Determine the [x, y] coordinate at the center of the cell enclosing the given text.  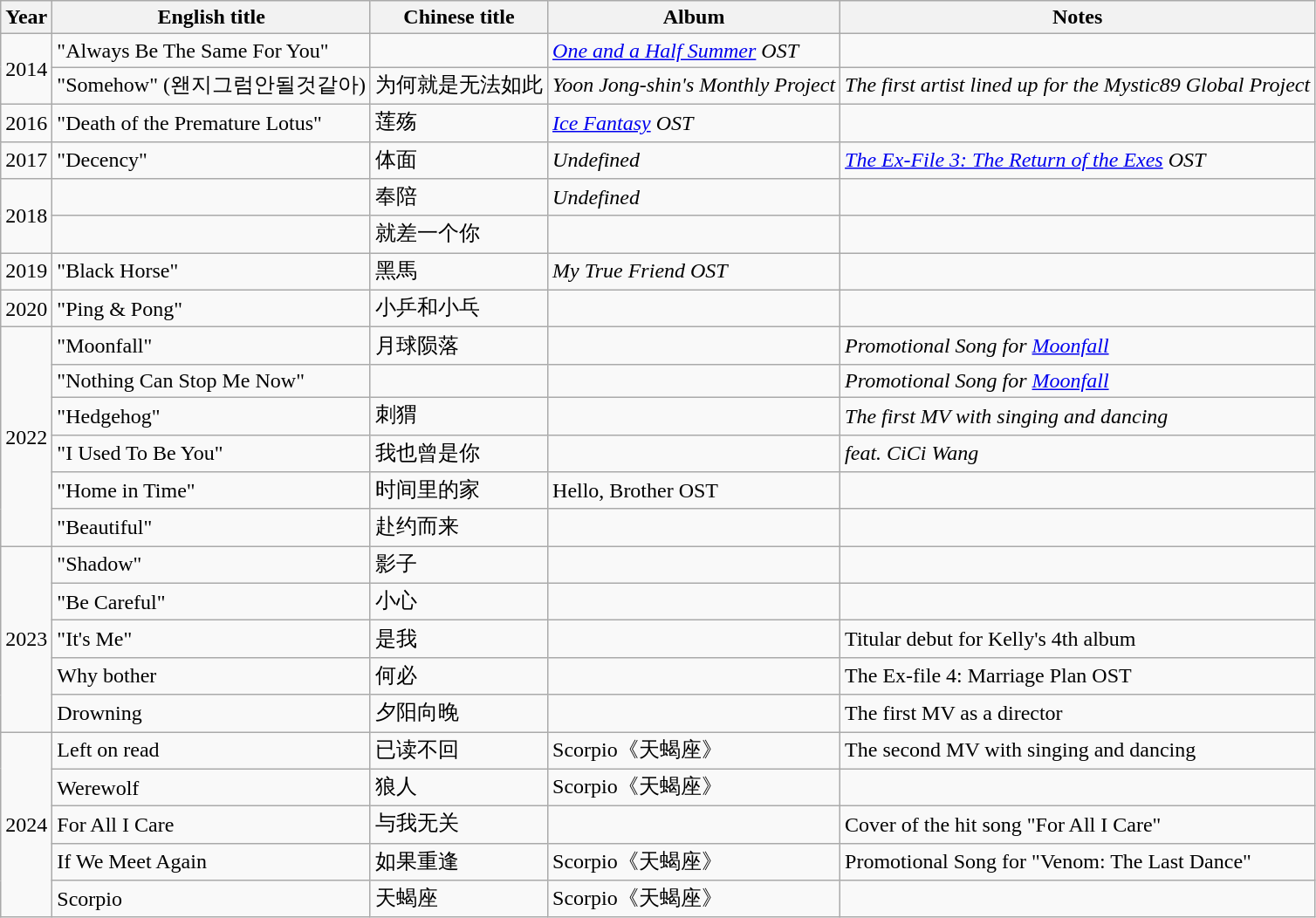
2019 [26, 272]
Why bother [211, 675]
时间里的家 [459, 490]
Werewolf [211, 787]
Cover of the hit song "For All I Care" [1078, 826]
影子 [459, 565]
One and a Half Summer OST [695, 51]
The Ex-file 4: Marriage Plan OST [1078, 675]
"Death of the Premature Lotus" [211, 122]
2024 [26, 824]
2020 [26, 309]
刺猬 [459, 415]
如果重逢 [459, 862]
奉陪 [459, 197]
"It's Me" [211, 639]
Ice Fantasy OST [695, 122]
Chinese title [459, 17]
Promotional Song for "Venom: The Last Dance" [1078, 862]
小乒和小乓 [459, 309]
Scorpio [211, 899]
The Ex-File 3: The Return of the Exes OST [1078, 161]
小心 [459, 602]
Notes [1078, 17]
"Black Horse" [211, 272]
The first artist lined up for the Mystic89 Global Project [1078, 86]
"I Used To Be You" [211, 454]
我也曾是你 [459, 454]
2016 [26, 122]
"Home in Time" [211, 490]
Drowning [211, 714]
Titular debut for Kelly's 4th album [1078, 639]
为何就是无法如此 [459, 86]
2014 [26, 70]
狼人 [459, 787]
Album [695, 17]
2022 [26, 436]
2017 [26, 161]
天蝎座 [459, 899]
已读不回 [459, 750]
莲殇 [459, 122]
Hello, Brother OST [695, 490]
2018 [26, 216]
"Ping & Pong" [211, 309]
"Always Be The Same For You" [211, 51]
体面 [459, 161]
月球陨落 [459, 346]
Year [26, 17]
就差一个你 [459, 234]
"Shadow" [211, 565]
与我无关 [459, 826]
feat. CiCi Wang [1078, 454]
是我 [459, 639]
"Somehow" (왠지그럼안될것같아) [211, 86]
"Moonfall" [211, 346]
My True Friend OST [695, 272]
The first MV with singing and dancing [1078, 415]
黑馬 [459, 272]
"Beautiful" [211, 527]
The first MV as a director [1078, 714]
If We Meet Again [211, 862]
"Be Careful" [211, 602]
"Nothing Can Stop Me Now" [211, 380]
夕阳向晚 [459, 714]
赴约而来 [459, 527]
English title [211, 17]
"Decency" [211, 161]
2023 [26, 639]
The second MV with singing and dancing [1078, 750]
何必 [459, 675]
Yoon Jong-shin's Monthly Project [695, 86]
"Hedgehog" [211, 415]
For All I Care [211, 826]
Left on read [211, 750]
